Locate the cell with the specified text and output its [x, y] center coordinate. 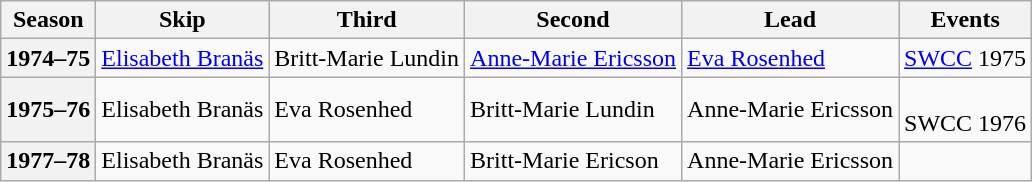
1975–76 [48, 110]
SWCC 1975 [966, 58]
1977–78 [48, 161]
Skip [182, 20]
Lead [790, 20]
Second [574, 20]
Season [48, 20]
1974–75 [48, 58]
Third [367, 20]
SWCC 1976 [966, 110]
Britt-Marie Ericson [574, 161]
Events [966, 20]
